Return (x, y) of the center of cell containing provided text 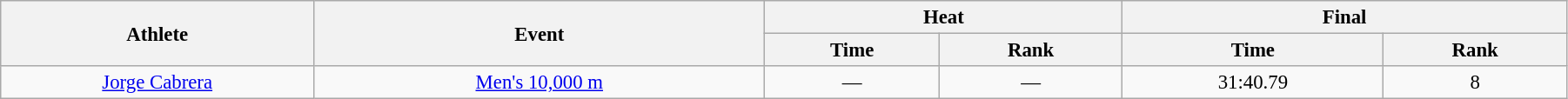
Event (539, 33)
31:40.79 (1253, 82)
Final (1345, 17)
Jorge Cabrera (157, 82)
8 (1475, 82)
Heat (943, 17)
Men's 10,000 m (539, 82)
Athlete (157, 33)
